Locate the cell with the specified text and output its [x, y] center coordinate. 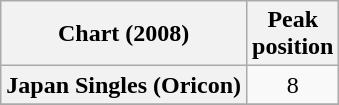
Peakposition [293, 34]
8 [293, 85]
Chart (2008) [124, 34]
Japan Singles (Oricon) [124, 85]
